Provide the (X, Y) coordinate of the cell's center where the given text is located.  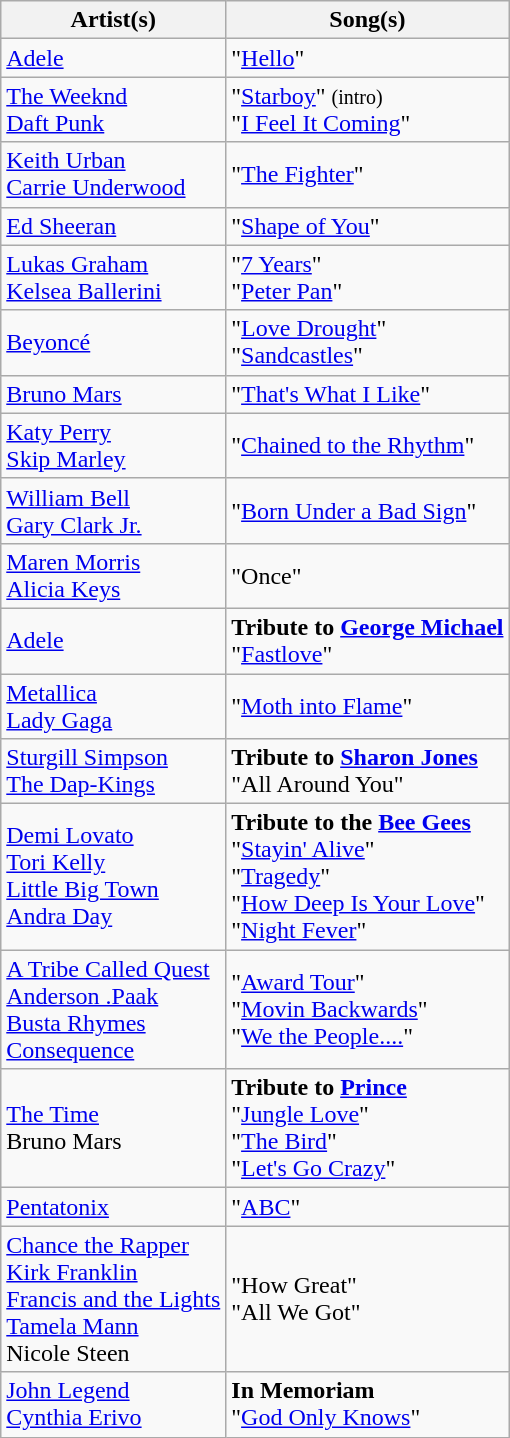
Katy Perry Skip Marley (114, 446)
William Bell Gary Clark Jr. (114, 510)
Keith Urban Carrie Underwood (114, 174)
Bruno Mars (114, 394)
Sturgill Simpson The Dap-Kings (114, 772)
In Memoriam"God Only Knows" (368, 1404)
The Weeknd Daft Punk (114, 110)
"ABC" (368, 1207)
Tribute to Sharon Jones "All Around You" (368, 772)
"Shape of You" (368, 226)
"How Great""All We Got" (368, 1299)
"Chained to the Rhythm" (368, 446)
Lukas Graham Kelsea Ballerini (114, 278)
Tribute to George Michael "Fastlove" (368, 640)
"Starboy" (intro) "I Feel It Coming" (368, 110)
Chance the RapperKirk FranklinFrancis and the LightsTamela MannNicole Steen (114, 1299)
"Moth into Flame" (368, 706)
"Hello" (368, 58)
Ed Sheeran (114, 226)
Beyoncé (114, 342)
Pentatonix (114, 1207)
John Legend Cynthia Erivo (114, 1404)
Maren Morris Alicia Keys (114, 576)
Tribute to Prince "Jungle Love" "The Bird" "Let's Go Crazy" (368, 1128)
Song(s) (368, 20)
"The Fighter" (368, 174)
Tribute to the Bee Gees "Stayin' Alive" "Tragedy" "How Deep Is Your Love""Night Fever" (368, 877)
"7 Years" "Peter Pan" (368, 278)
"Award Tour" "Movin Backwards" "We the People...." (368, 1010)
Metallica Lady Gaga (114, 706)
"Born Under a Bad Sign" (368, 510)
"That's What I Like" (368, 394)
Demi Lovato Tori Kelly Little Big Town Andra Day (114, 877)
The Time Bruno Mars (114, 1128)
A Tribe Called Quest Anderson .Paak Busta Rhymes Consequence (114, 1010)
"Once" (368, 576)
"Love Drought" "Sandcastles" (368, 342)
Artist(s) (114, 20)
